Find where the given text appears and provide that cell's center as (x, y) coordinate. 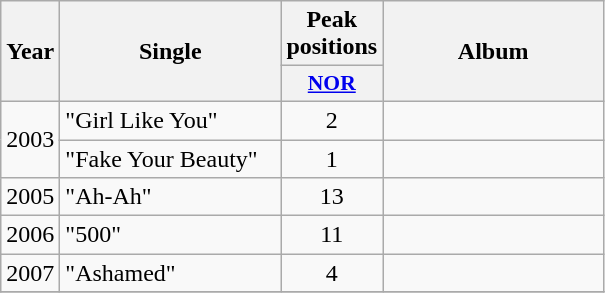
Single (170, 52)
"Ashamed" (170, 273)
2007 (30, 273)
Peak positions (332, 34)
"500" (170, 235)
4 (332, 273)
Album (494, 52)
11 (332, 235)
1 (332, 159)
2006 (30, 235)
"Fake Your Beauty" (170, 159)
Year (30, 52)
2 (332, 120)
2005 (30, 197)
"Girl Like You" (170, 120)
"Ah-Ah" (170, 197)
13 (332, 197)
2003 (30, 139)
NOR (332, 84)
